Provide the (X, Y) coordinate of the cell's center where the given text is located.  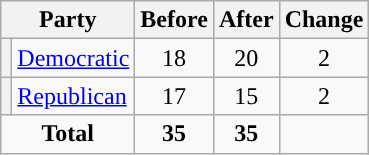
20 (246, 58)
Total (68, 134)
17 (174, 96)
Republican (74, 96)
15 (246, 96)
After (246, 20)
18 (174, 58)
Change (324, 20)
Party (68, 20)
Before (174, 20)
Democratic (74, 58)
